Provide the [x, y] coordinate of the cell's center where the given text is located.  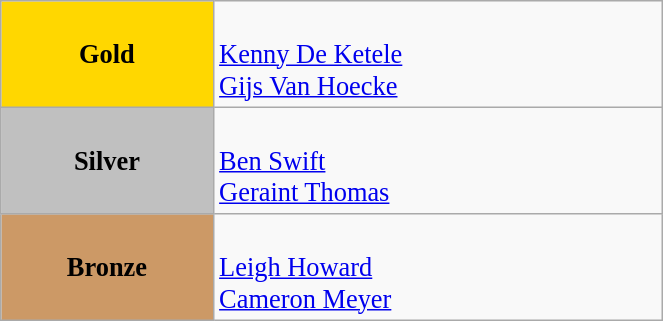
Silver [107, 160]
Leigh HowardCameron Meyer [438, 266]
Gold [107, 54]
Ben SwiftGeraint Thomas [438, 160]
Bronze [107, 266]
Kenny De KeteleGijs Van Hoecke [438, 54]
